Determine the [X, Y] coordinate at the center of the cell enclosing the given text.  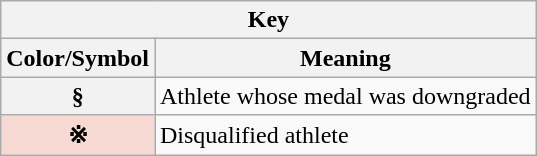
Athlete whose medal was downgraded [345, 96]
Disqualified athlete [345, 135]
※ [78, 135]
Color/Symbol [78, 58]
Key [268, 20]
Meaning [345, 58]
§ [78, 96]
